Provide the (x, y) coordinate of the cell's center where the given text is located.  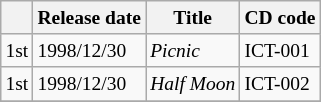
Release date (90, 18)
Title (193, 18)
ICT-002 (280, 84)
Picnic (193, 50)
CD code (280, 18)
Half Moon (193, 84)
ICT-001 (280, 50)
